Find where the given text appears and provide that cell's center as (X, Y) coordinate. 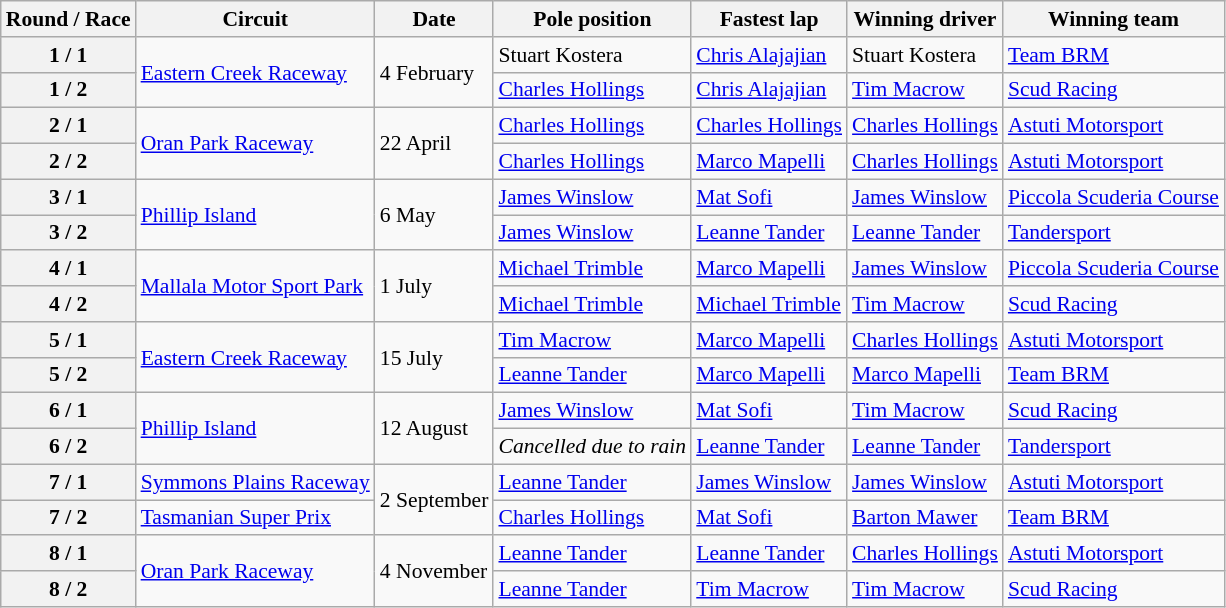
Barton Mawer (925, 518)
Winning team (1114, 19)
Circuit (256, 19)
2 September (434, 500)
5 / 1 (68, 340)
4 / 2 (68, 304)
15 July (434, 358)
6 May (434, 214)
1 July (434, 286)
12 August (434, 428)
8 / 1 (68, 554)
Mallala Motor Sport Park (256, 286)
Winning driver (925, 19)
22 April (434, 144)
Fastest lap (769, 19)
1 / 2 (68, 90)
Symmons Plains Raceway (256, 482)
4 February (434, 72)
4 / 1 (68, 269)
6 / 2 (68, 447)
8 / 2 (68, 589)
Pole position (592, 19)
Date (434, 19)
6 / 1 (68, 411)
7 / 1 (68, 482)
2 / 1 (68, 126)
3 / 2 (68, 233)
Cancelled due to rain (592, 447)
7 / 2 (68, 518)
Tasmanian Super Prix (256, 518)
3 / 1 (68, 197)
5 / 2 (68, 375)
4 November (434, 572)
2 / 2 (68, 162)
Round / Race (68, 19)
1 / 1 (68, 55)
